Scan for the cell matching the given text and deliver its [x, y] coordinate at center. 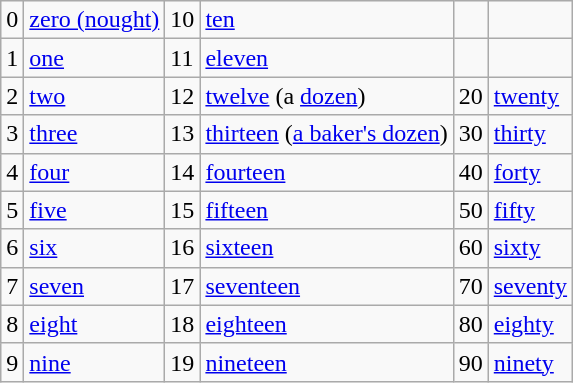
2 [12, 96]
sixty [530, 248]
11 [182, 58]
eighteen [326, 324]
30 [470, 134]
eleven [326, 58]
fifteen [326, 210]
thirteen (a baker's dozen) [326, 134]
70 [470, 286]
18 [182, 324]
90 [470, 362]
3 [12, 134]
0 [12, 20]
fifty [530, 210]
five [94, 210]
13 [182, 134]
seven [94, 286]
20 [470, 96]
seventeen [326, 286]
60 [470, 248]
40 [470, 172]
16 [182, 248]
1 [12, 58]
ninety [530, 362]
nineteen [326, 362]
nine [94, 362]
5 [12, 210]
ten [326, 20]
forty [530, 172]
four [94, 172]
three [94, 134]
twenty [530, 96]
eight [94, 324]
14 [182, 172]
seventy [530, 286]
twelve (a dozen) [326, 96]
10 [182, 20]
eighty [530, 324]
17 [182, 286]
sixteen [326, 248]
12 [182, 96]
50 [470, 210]
7 [12, 286]
two [94, 96]
thirty [530, 134]
one [94, 58]
19 [182, 362]
4 [12, 172]
fourteen [326, 172]
9 [12, 362]
15 [182, 210]
80 [470, 324]
8 [12, 324]
6 [12, 248]
six [94, 248]
zero (nought) [94, 20]
